Determine the (X, Y) coordinate at the center of the cell enclosing the given text.  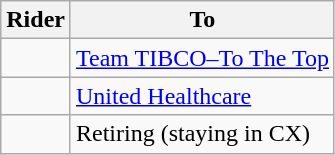
Rider (36, 20)
To (202, 20)
United Healthcare (202, 96)
Team TIBCO–To The Top (202, 58)
Retiring (staying in CX) (202, 134)
